Extract the (x, y) coordinate from the center of the cell holding the provided text.  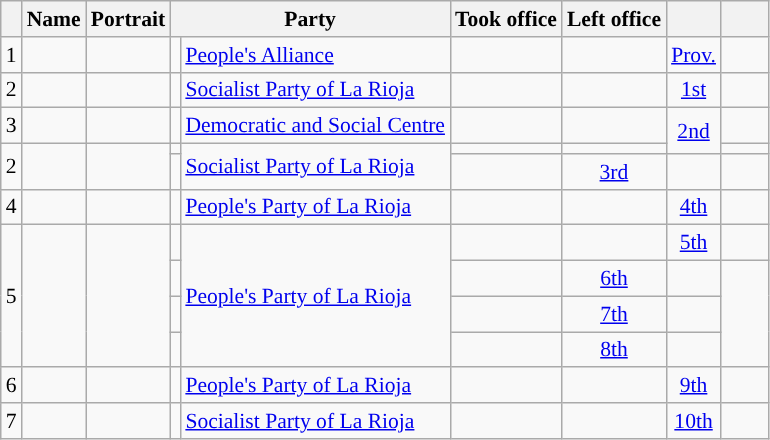
People's Alliance (315, 55)
4th (694, 207)
8th (614, 350)
6th (614, 279)
5th (694, 243)
1 (12, 55)
10th (694, 421)
7 (12, 421)
6 (12, 386)
5 (12, 296)
Portrait (128, 19)
1st (694, 90)
4 (12, 207)
Prov. (694, 55)
7th (614, 314)
Democratic and Social Centre (315, 126)
3 (12, 126)
9th (694, 386)
3rd (614, 172)
Took office (506, 19)
Party (310, 19)
Name (54, 19)
2nd (694, 131)
Left office (614, 19)
